Locate the cell with the specified text and output its [x, y] center coordinate. 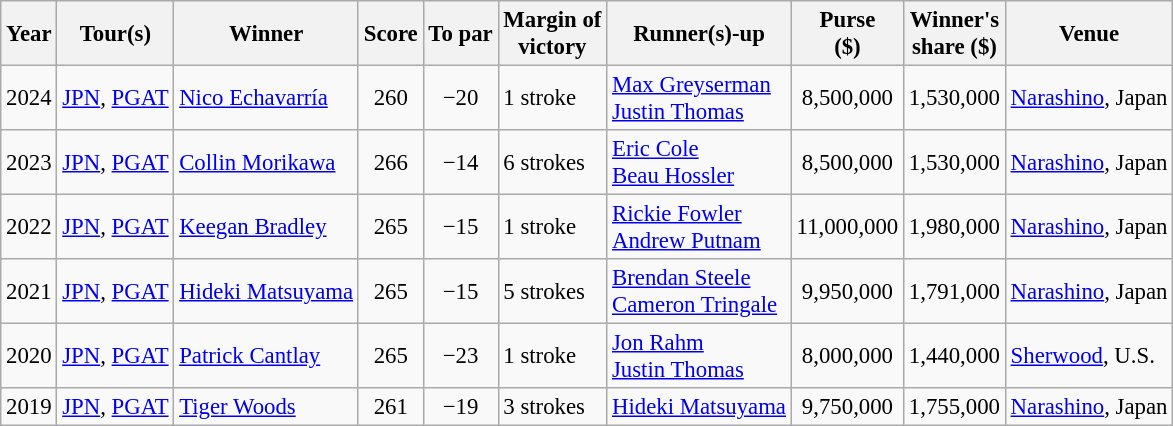
2023 [29, 162]
11,000,000 [847, 228]
Margin ofvictory [552, 34]
261 [390, 407]
Brendan Steele Cameron Tringale [700, 292]
9,950,000 [847, 292]
2019 [29, 407]
Max Greyserman Justin Thomas [700, 98]
1,980,000 [955, 228]
Tour(s) [116, 34]
Jon Rahm Justin Thomas [700, 356]
Rickie Fowler Andrew Putnam [700, 228]
2022 [29, 228]
1,791,000 [955, 292]
260 [390, 98]
1,440,000 [955, 356]
Runner(s)-up [700, 34]
6 strokes [552, 162]
Winner [266, 34]
Winner'sshare ($) [955, 34]
5 strokes [552, 292]
Tiger Woods [266, 407]
2021 [29, 292]
Sherwood, U.S. [1089, 356]
Patrick Cantlay [266, 356]
2024 [29, 98]
1,755,000 [955, 407]
To par [460, 34]
Keegan Bradley [266, 228]
8,000,000 [847, 356]
Purse($) [847, 34]
2020 [29, 356]
3 strokes [552, 407]
−14 [460, 162]
266 [390, 162]
−20 [460, 98]
−23 [460, 356]
Collin Morikawa [266, 162]
Year [29, 34]
Venue [1089, 34]
−19 [460, 407]
Eric Cole Beau Hossler [700, 162]
9,750,000 [847, 407]
Nico Echavarría [266, 98]
Score [390, 34]
